Search for the cell housing the specified text and yield its [X, Y] center coordinate. 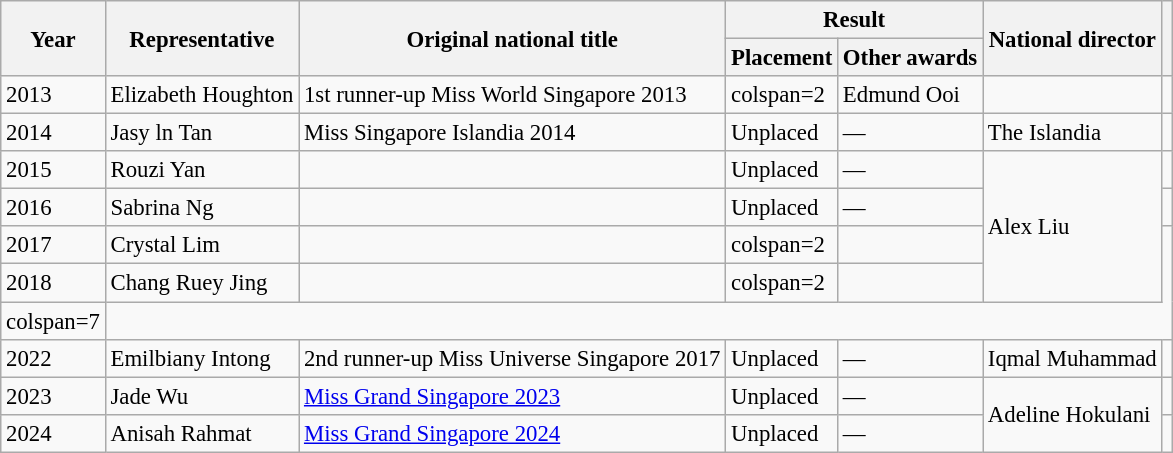
The Islandia [1072, 133]
National director [1072, 38]
Rouzi Yan [202, 170]
2022 [53, 358]
2023 [53, 396]
Jade Wu [202, 396]
Iqmal Muhammad [1072, 358]
Miss Grand Singapore 2023 [512, 396]
2016 [53, 208]
Jasy ln Tan [202, 133]
Emilbiany Intong [202, 358]
2014 [53, 133]
Chang Ruey Jing [202, 283]
Placement [782, 58]
Adeline Hokulani [1072, 414]
Elizabeth Houghton [202, 95]
2015 [53, 170]
Alex Liu [1072, 226]
Miss Grand Singapore 2024 [512, 433]
Miss Singapore Islandia 2014 [512, 133]
Representative [202, 38]
2024 [53, 433]
2013 [53, 95]
2017 [53, 245]
Original national title [512, 38]
2nd runner-up Miss Universe Singapore 2017 [512, 358]
colspan=7 [53, 321]
Crystal Lim [202, 245]
Other awards [910, 58]
Result [854, 20]
Anisah Rahmat [202, 433]
Sabrina Ng [202, 208]
Year [53, 38]
Edmund Ooi [910, 95]
2018 [53, 283]
1st runner-up Miss World Singapore 2013 [512, 95]
